Pinpoint the cell where the given text exists, returning its [X, Y] midpoint coordinate. 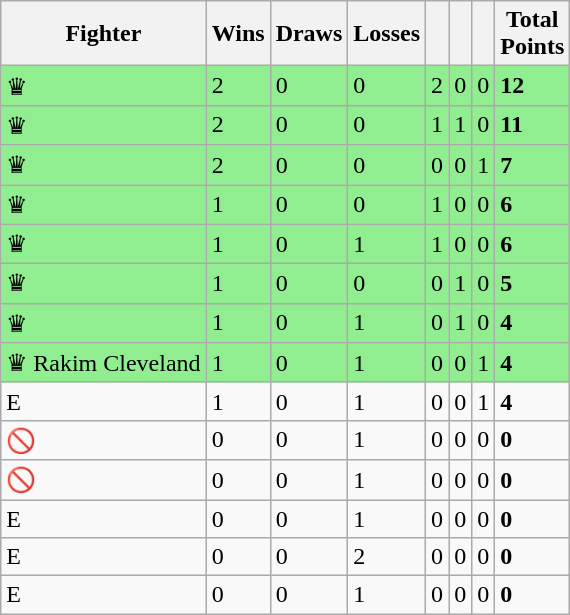
12 [532, 86]
♛ Rakim Cleveland [104, 363]
Draws [309, 34]
Fighter [104, 34]
5 [532, 284]
Losses [387, 34]
7 [532, 165]
Total Points [532, 34]
11 [532, 125]
Wins [238, 34]
